Search for the cell housing the specified text and yield its (x, y) center coordinate. 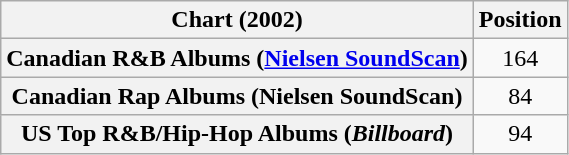
US Top R&B/Hip-Hop Albums (Billboard) (238, 134)
94 (520, 134)
164 (520, 58)
Canadian R&B Albums (Nielsen SoundScan) (238, 58)
Canadian Rap Albums (Nielsen SoundScan) (238, 96)
84 (520, 96)
Position (520, 20)
Chart (2002) (238, 20)
